Identify which cell holds the provided text, then report its [X, Y] central coordinate. 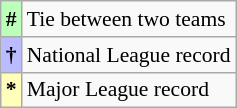
* [12, 90]
† [12, 55]
Tie between two teams [129, 19]
National League record [129, 55]
Major League record [129, 90]
# [12, 19]
